Provide the (X, Y) coordinate of the cell's center where the given text is located.  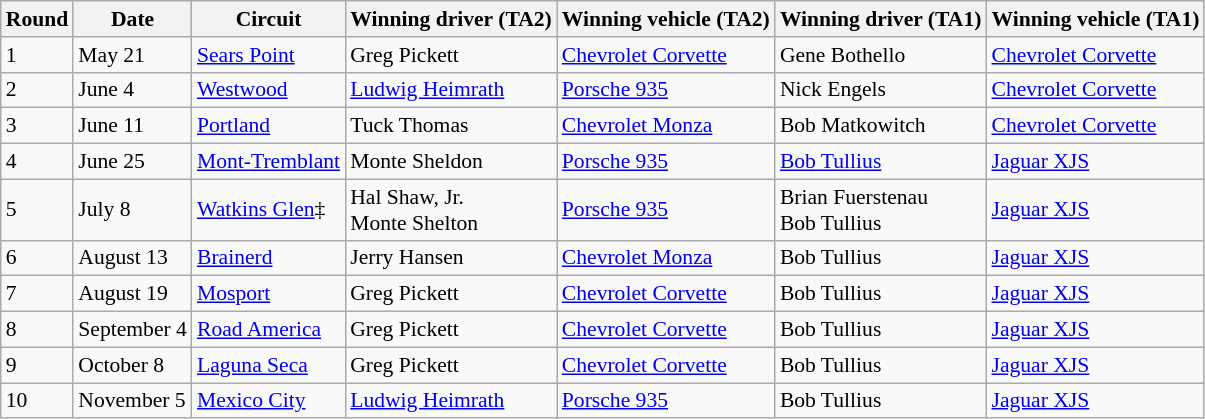
Nick Engels (881, 90)
August 19 (132, 294)
Mexico City (268, 401)
9 (38, 365)
September 4 (132, 330)
4 (38, 162)
Winning vehicle (TA1) (1095, 19)
Brainerd (268, 258)
7 (38, 294)
10 (38, 401)
Round (38, 19)
Circuit (268, 19)
Hal Shaw, Jr. Monte Shelton (451, 210)
6 (38, 258)
Jerry Hansen (451, 258)
Road America (268, 330)
October 8 (132, 365)
June 25 (132, 162)
Sears Point (268, 55)
Gene Bothello (881, 55)
Laguna Seca (268, 365)
Portland (268, 126)
Winning driver (TA2) (451, 19)
July 8 (132, 210)
2 (38, 90)
Winning driver (TA1) (881, 19)
Winning vehicle (TA2) (666, 19)
Mosport (268, 294)
3 (38, 126)
Tuck Thomas (451, 126)
Westwood (268, 90)
1 (38, 55)
Mont-Tremblant (268, 162)
June 4 (132, 90)
May 21 (132, 55)
June 11 (132, 126)
August 13 (132, 258)
November 5 (132, 401)
Date (132, 19)
Watkins Glen‡ (268, 210)
5 (38, 210)
Brian Fuerstenau Bob Tullius (881, 210)
Bob Matkowitch (881, 126)
Monte Sheldon (451, 162)
8 (38, 330)
